Capture the cell that displays the provided text and extract its (x, y) central coordinate. 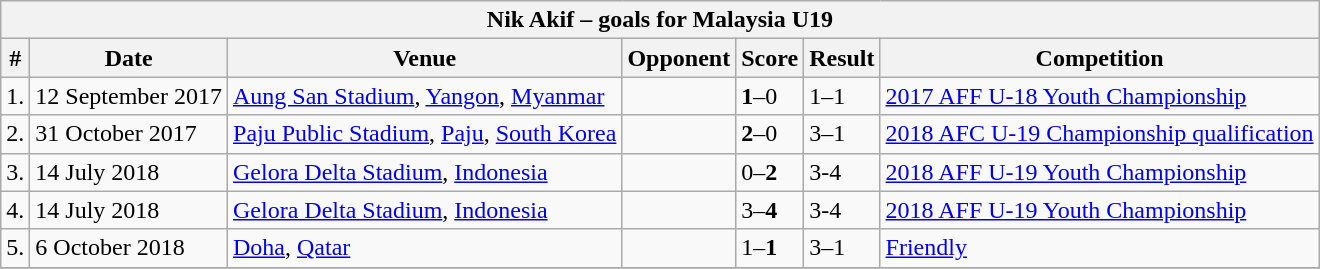
2018 AFC U-19 Championship qualification (1100, 134)
2. (16, 134)
31 October 2017 (129, 134)
Nik Akif – goals for Malaysia U19 (660, 20)
Date (129, 58)
Aung San Stadium, Yangon, Myanmar (425, 96)
4. (16, 210)
Opponent (679, 58)
Competition (1100, 58)
Paju Public Stadium, Paju, South Korea (425, 134)
Score (770, 58)
3–4 (770, 210)
1–0 (770, 96)
Doha, Qatar (425, 248)
Friendly (1100, 248)
2017 AFF U-18 Youth Championship (1100, 96)
Result (842, 58)
6 October 2018 (129, 248)
3. (16, 172)
5. (16, 248)
0–2 (770, 172)
12 September 2017 (129, 96)
Venue (425, 58)
# (16, 58)
2–0 (770, 134)
1. (16, 96)
